Identify which cell holds the provided text, then report its [X, Y] central coordinate. 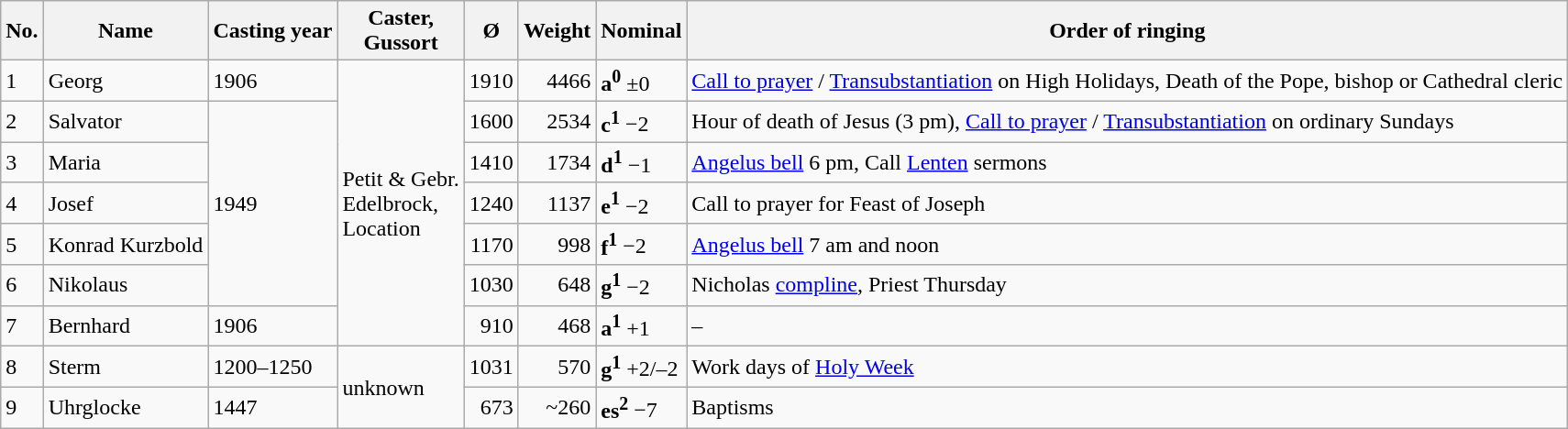
1031 [491, 367]
648 [557, 286]
unknown [401, 387]
Ø [491, 31]
1 [22, 81]
Angelus bell 7 am and noon [1128, 244]
Nikolaus [126, 286]
2 [22, 121]
Nicholas compline, Priest Thursday [1128, 286]
1910 [491, 81]
c1 −2 [642, 121]
Uhrglocke [126, 407]
Maria [126, 163]
2534 [557, 121]
1030 [491, 286]
es2 −7 [642, 407]
Casting year [273, 31]
Salvator [126, 121]
1734 [557, 163]
998 [557, 244]
Baptisms [1128, 407]
Nominal [642, 31]
d1 −1 [642, 163]
1949 [273, 203]
~260 [557, 407]
673 [491, 407]
4 [22, 203]
Josef [126, 203]
4466 [557, 81]
Angelus bell 6 pm, Call Lenten sermons [1128, 163]
a0 ±0 [642, 81]
Georg [126, 81]
1447 [273, 407]
910 [491, 326]
Name [126, 31]
1170 [491, 244]
f1 −2 [642, 244]
1137 [557, 203]
570 [557, 367]
Caster, Gussort [401, 31]
Order of ringing [1128, 31]
Weight [557, 31]
Sterm [126, 367]
g1 −2 [642, 286]
No. [22, 31]
1200–1250 [273, 367]
Konrad Kurzbold [126, 244]
Work days of Holy Week [1128, 367]
8 [22, 367]
468 [557, 326]
e1 −2 [642, 203]
6 [22, 286]
1600 [491, 121]
1410 [491, 163]
1240 [491, 203]
Petit & Gebr. Edelbrock, Location [401, 203]
7 [22, 326]
Bernhard [126, 326]
9 [22, 407]
– [1128, 326]
a1 +1 [642, 326]
Hour of death of Jesus (3 pm), Call to prayer / Transubstantiation on ordinary Sundays [1128, 121]
Call to prayer for Feast of Joseph [1128, 203]
3 [22, 163]
Call to prayer / Transubstantiation on High Holidays, Death of the Pope, bishop or Cathedral cleric [1128, 81]
5 [22, 244]
g1 +2/–2 [642, 367]
